Extract the [x, y] coordinate from the center of the cell holding the provided text.  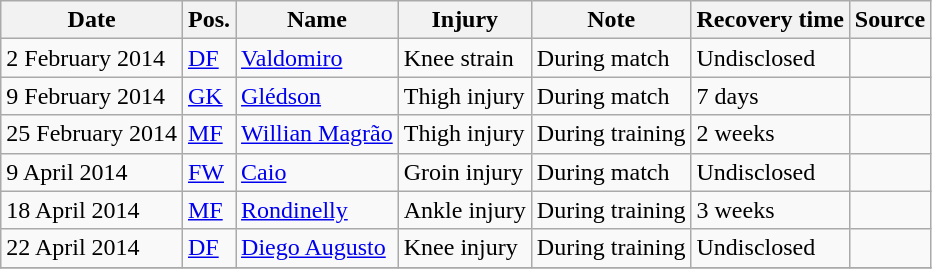
Caio [318, 172]
Date [92, 20]
Glédson [318, 96]
22 April 2014 [92, 248]
Name [318, 20]
FW [208, 172]
9 February 2014 [92, 96]
Knee injury [464, 248]
Source [890, 20]
Pos. [208, 20]
Willian Magrão [318, 134]
Recovery time [770, 20]
Groin injury [464, 172]
2 February 2014 [92, 58]
Rondinelly [318, 210]
GK [208, 96]
Note [611, 20]
2 weeks [770, 134]
Ankle injury [464, 210]
Valdomiro [318, 58]
Injury [464, 20]
25 February 2014 [92, 134]
Diego Augusto [318, 248]
Knee strain [464, 58]
3 weeks [770, 210]
18 April 2014 [92, 210]
9 April 2014 [92, 172]
7 days [770, 96]
